Detect which cell encompasses the target text, then output its (X, Y) center coordinate. 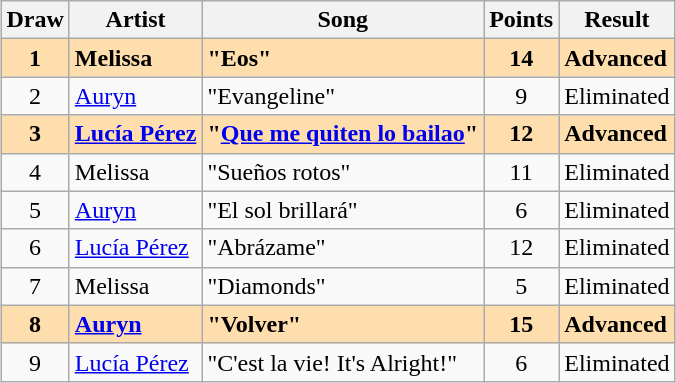
Artist (136, 20)
"Diamonds" (343, 286)
"Eos" (343, 58)
Result (617, 20)
Draw (35, 20)
"El sol brillará" (343, 210)
"Volver" (343, 324)
"Que me quiten lo bailao" (343, 134)
4 (35, 172)
7 (35, 286)
3 (35, 134)
Song (343, 20)
15 (522, 324)
"Sueños rotos" (343, 172)
"Evangeline" (343, 96)
8 (35, 324)
2 (35, 96)
"Abrázame" (343, 248)
14 (522, 58)
1 (35, 58)
"C'est la vie! It's Alright!" (343, 362)
11 (522, 172)
Points (522, 20)
